Extract the (x, y) coordinate from the center of the cell holding the provided text.  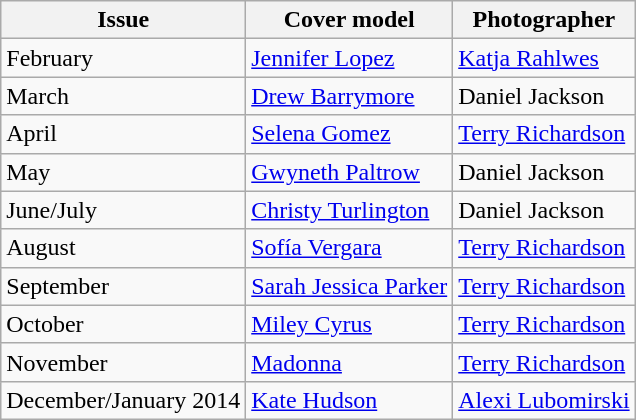
March (124, 96)
April (124, 134)
Sarah Jessica Parker (350, 286)
Miley Cyrus (350, 324)
December/January 2014 (124, 400)
Alexi Lubomirski (544, 400)
Drew Barrymore (350, 96)
Selena Gomez (350, 134)
June/July (124, 210)
Issue (124, 20)
February (124, 58)
Jennifer Lopez (350, 58)
September (124, 286)
Gwyneth Paltrow (350, 172)
November (124, 362)
Madonna (350, 362)
Katja Rahlwes (544, 58)
Christy Turlington (350, 210)
Sofía Vergara (350, 248)
Photographer (544, 20)
Cover model (350, 20)
August (124, 248)
Kate Hudson (350, 400)
October (124, 324)
May (124, 172)
